From the cell containing the given text, extract its center point as (x, y) coordinate. 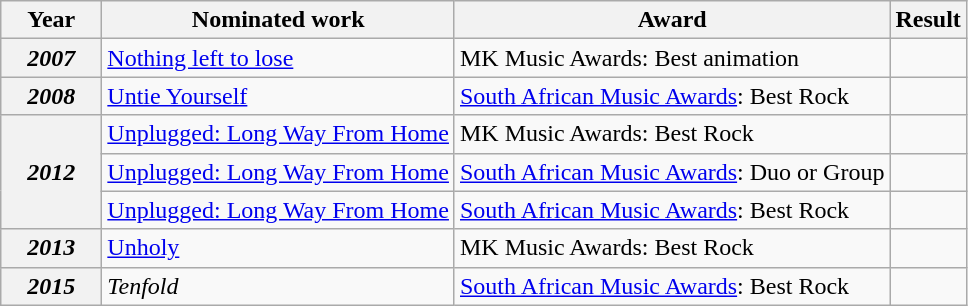
Year (52, 20)
Nothing left to lose (278, 58)
2015 (52, 286)
MK Music Awards: Best animation (672, 58)
Result (928, 20)
Nominated work (278, 20)
Untie Yourself (278, 96)
2012 (52, 172)
Tenfold (278, 286)
2007 (52, 58)
2013 (52, 248)
Unholy (278, 248)
South African Music Awards: Duo or Group (672, 172)
2008 (52, 96)
Award (672, 20)
